Return the [X, Y] coordinate for the center point of the cell that contains the specified text.  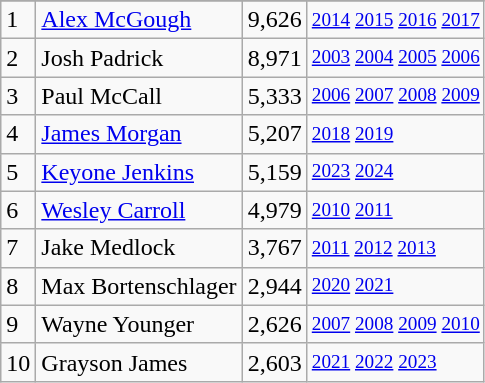
2007 2008 2009 2010 [396, 324]
James Morgan [139, 134]
5,159 [274, 172]
Paul McCall [139, 96]
2014 2015 2016 2017 [396, 20]
3 [18, 96]
2,603 [274, 362]
5,207 [274, 134]
5 [18, 172]
7 [18, 248]
Josh Padrick [139, 58]
9 [18, 324]
4,979 [274, 210]
1 [18, 20]
8 [18, 286]
10 [18, 362]
2,626 [274, 324]
2018 2019 [396, 134]
2020 2021 [396, 286]
2011 2012 2013 [396, 248]
2010 2011 [396, 210]
Jake Medlock [139, 248]
8,971 [274, 58]
Keyone Jenkins [139, 172]
2006 2007 2008 2009 [396, 96]
2,944 [274, 286]
3,767 [274, 248]
2023 2024 [396, 172]
2003 2004 2005 2006 [396, 58]
6 [18, 210]
Grayson James [139, 362]
2021 2022 2023 [396, 362]
Wayne Younger [139, 324]
4 [18, 134]
2 [18, 58]
Wesley Carroll [139, 210]
9,626 [274, 20]
Max Bortenschlager [139, 286]
Alex McGough [139, 20]
5,333 [274, 96]
